Find where the given text appears and provide that cell's center as [x, y] coordinate. 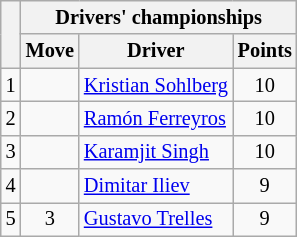
Gustavo Trelles [156, 219]
2 [11, 118]
5 [11, 219]
Kristian Sohlberg [156, 85]
Karamjit Singh [156, 152]
Points [265, 51]
Dimitar Iliev [156, 186]
1 [11, 85]
Ramón Ferreyros [156, 118]
Drivers' championships [159, 17]
Driver [156, 51]
4 [11, 186]
Move [50, 51]
